Provide the [x, y] coordinate of the cell's center where the given text is located.  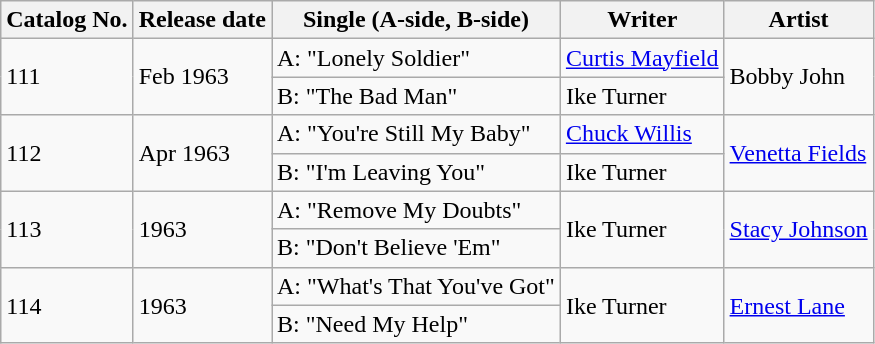
B: "I'm Leaving You" [416, 172]
Apr 1963 [202, 153]
Bobby John [798, 77]
Ernest Lane [798, 305]
Venetta Fields [798, 153]
Curtis Mayfield [642, 58]
112 [67, 153]
Writer [642, 20]
Artist [798, 20]
Catalog No. [67, 20]
111 [67, 77]
B: "The Bad Man" [416, 96]
A: "You're Still My Baby" [416, 134]
A: "What's That You've Got" [416, 286]
A: "Remove My Doubts" [416, 210]
Feb 1963 [202, 77]
Stacy Johnson [798, 229]
Single (A-side, B-side) [416, 20]
Chuck Willis [642, 134]
B: "Need My Help" [416, 324]
113 [67, 229]
B: "Don't Believe 'Em" [416, 248]
A: "Lonely Soldier" [416, 58]
Release date [202, 20]
114 [67, 305]
